Pinpoint the cell where the given text exists, returning its [X, Y] midpoint coordinate. 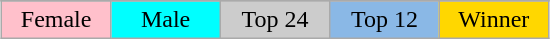
Top 12 [384, 20]
Male [166, 20]
Top 24 [274, 20]
Winner [494, 20]
Female [56, 20]
